For the text-containing cell, return its midpoint in [X, Y] coordinate format. 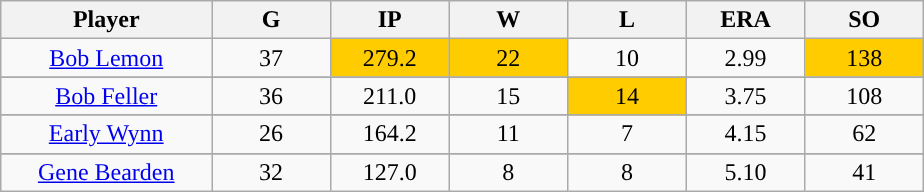
IP [390, 20]
ERA [746, 20]
10 [628, 58]
SO [864, 20]
2.99 [746, 58]
4.15 [746, 134]
W [508, 20]
11 [508, 134]
26 [272, 134]
7 [628, 134]
Player [106, 20]
164.2 [390, 134]
36 [272, 96]
14 [628, 96]
5.10 [746, 172]
L [628, 20]
3.75 [746, 96]
62 [864, 134]
211.0 [390, 96]
22 [508, 58]
108 [864, 96]
127.0 [390, 172]
37 [272, 58]
32 [272, 172]
G [272, 20]
279.2 [390, 58]
Bob Feller [106, 96]
138 [864, 58]
Early Wynn [106, 134]
Bob Lemon [106, 58]
15 [508, 96]
Gene Bearden [106, 172]
41 [864, 172]
